For the text-containing cell, return its midpoint in [X, Y] coordinate format. 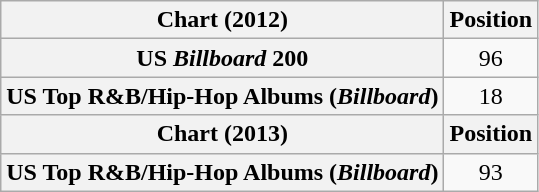
Chart (2013) [222, 134]
18 [491, 96]
Chart (2012) [222, 20]
96 [491, 58]
US Billboard 200 [222, 58]
93 [491, 172]
